Determine the (X, Y) coordinate at the center of the cell enclosing the given text.  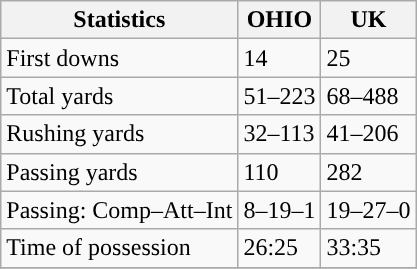
Total yards (120, 96)
8–19–1 (280, 210)
First downs (120, 58)
UK (368, 20)
68–488 (368, 96)
26:25 (280, 248)
33:35 (368, 248)
110 (280, 172)
Rushing yards (120, 134)
51–223 (280, 96)
41–206 (368, 134)
14 (280, 58)
Passing: Comp–Att–Int (120, 210)
Passing yards (120, 172)
25 (368, 58)
282 (368, 172)
19–27–0 (368, 210)
Statistics (120, 20)
32–113 (280, 134)
OHIO (280, 20)
Time of possession (120, 248)
